Search for the cell housing the specified text and yield its [X, Y] center coordinate. 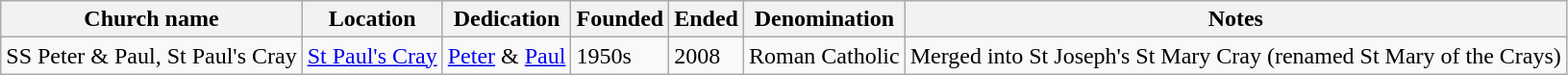
Dedication [507, 19]
SS Peter & Paul, St Paul's Cray [152, 56]
2008 [707, 56]
St Paul's Cray [372, 56]
Notes [1235, 19]
Church name [152, 19]
Merged into St Joseph's St Mary Cray (renamed St Mary of the Crays) [1235, 56]
1950s [620, 56]
Peter & Paul [507, 56]
Roman Catholic [824, 56]
Ended [707, 19]
Location [372, 19]
Founded [620, 19]
Denomination [824, 19]
